Provide the (X, Y) coordinate of the cell's center where the given text is located.  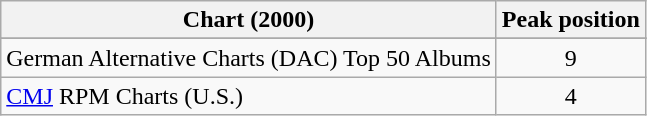
9 (570, 58)
Chart (2000) (249, 20)
Peak position (570, 20)
CMJ RPM Charts (U.S.) (249, 96)
German Alternative Charts (DAC) Top 50 Albums (249, 58)
4 (570, 96)
